From the cell containing the given text, extract its center point as (X, Y) coordinate. 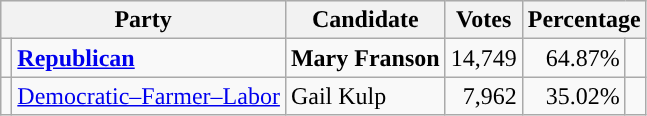
14,749 (484, 58)
Gail Kulp (365, 96)
Percentage (584, 20)
35.02% (574, 96)
64.87% (574, 58)
Mary Franson (365, 58)
Republican (149, 58)
Democratic–Farmer–Labor (149, 96)
Votes (484, 20)
Candidate (365, 20)
Party (144, 20)
7,962 (484, 96)
